Output the (x, y) coordinate of the center of the cell containing the given text.  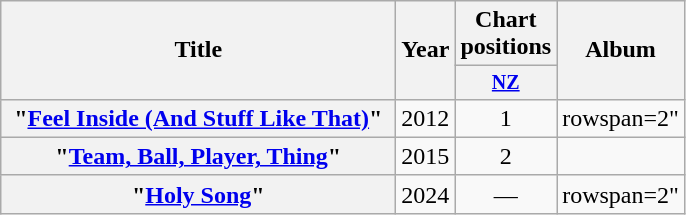
2015 (426, 156)
1 (506, 118)
— (506, 194)
Chart positions (506, 34)
Album (621, 50)
NZ (506, 82)
"Team, Ball, Player, Thing" (198, 156)
Year (426, 50)
"Feel Inside (And Stuff Like That)" (198, 118)
2012 (426, 118)
2024 (426, 194)
2 (506, 156)
Title (198, 50)
"Holy Song" (198, 194)
